Provide the (x, y) coordinate of the cell's center where the given text is located.  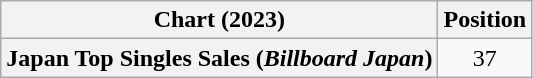
Chart (2023) (220, 20)
Japan Top Singles Sales (Billboard Japan) (220, 58)
37 (485, 58)
Position (485, 20)
